Return the (x, y) coordinate for the center point of the cell that contains the specified text.  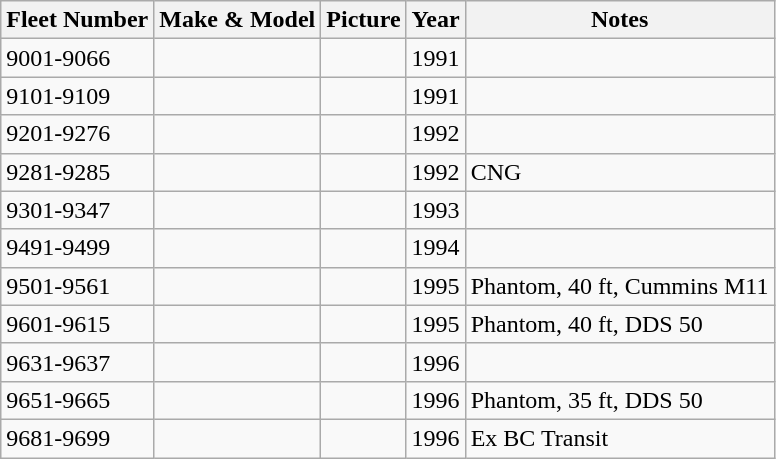
9001-9066 (78, 58)
Fleet Number (78, 20)
9281-9285 (78, 172)
Make & Model (238, 20)
9501-9561 (78, 286)
Phantom, 35 ft, DDS 50 (620, 400)
9651-9665 (78, 400)
CNG (620, 172)
Phantom, 40 ft, Cummins M11 (620, 286)
Year (436, 20)
9601-9615 (78, 324)
1994 (436, 248)
1993 (436, 210)
9201-9276 (78, 134)
9101-9109 (78, 96)
9631-9637 (78, 362)
Picture (364, 20)
9491-9499 (78, 248)
9681-9699 (78, 438)
9301-9347 (78, 210)
Ex BC Transit (620, 438)
Notes (620, 20)
Phantom, 40 ft, DDS 50 (620, 324)
